Find where the given text appears and provide that cell's center as (X, Y) coordinate. 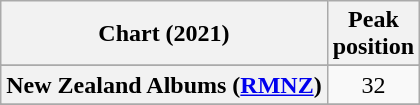
New Zealand Albums (RMNZ) (164, 85)
Peakposition (373, 34)
Chart (2021) (164, 34)
32 (373, 85)
